Detect which cell encompasses the target text, then output its (x, y) center coordinate. 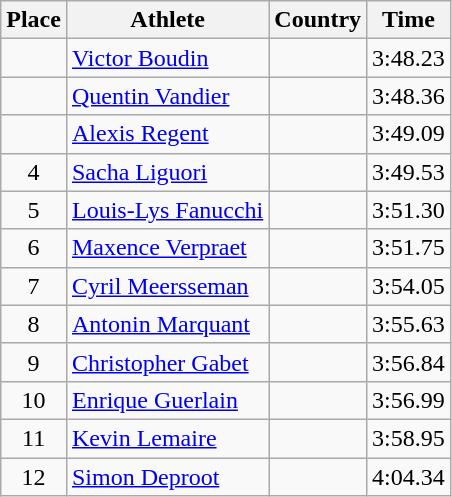
Antonin Marquant (167, 324)
3:55.63 (409, 324)
8 (34, 324)
3:48.23 (409, 58)
5 (34, 210)
Time (409, 20)
3:48.36 (409, 96)
Christopher Gabet (167, 362)
6 (34, 248)
11 (34, 438)
3:56.84 (409, 362)
3:51.75 (409, 248)
Quentin Vandier (167, 96)
Enrique Guerlain (167, 400)
Place (34, 20)
Kevin Lemaire (167, 438)
Alexis Regent (167, 134)
9 (34, 362)
10 (34, 400)
3:58.95 (409, 438)
Victor Boudin (167, 58)
Louis-Lys Fanucchi (167, 210)
Cyril Meersseman (167, 286)
3:49.09 (409, 134)
3:51.30 (409, 210)
Maxence Verpraet (167, 248)
4:04.34 (409, 477)
Athlete (167, 20)
7 (34, 286)
3:49.53 (409, 172)
Simon Deproot (167, 477)
3:56.99 (409, 400)
3:54.05 (409, 286)
Sacha Liguori (167, 172)
Country (318, 20)
12 (34, 477)
4 (34, 172)
